Extract the [x, y] coordinate from the center of the cell holding the provided text.  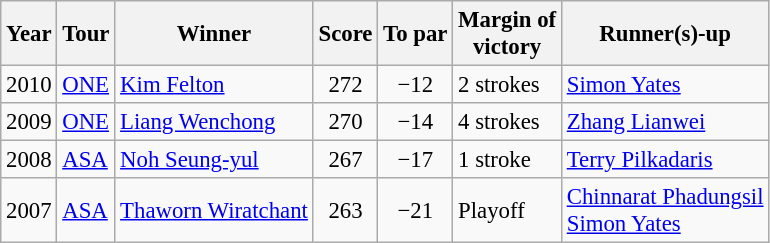
Zhang Lianwei [664, 122]
2007 [29, 210]
Tour [86, 34]
272 [346, 85]
Playoff [508, 210]
Liang Wenchong [214, 122]
−12 [416, 85]
Runner(s)-up [664, 34]
4 strokes [508, 122]
Terry Pilkadaris [664, 160]
2 strokes [508, 85]
2008 [29, 160]
Thaworn Wiratchant [214, 210]
Kim Felton [214, 85]
To par [416, 34]
Winner [214, 34]
Year [29, 34]
Margin ofvictory [508, 34]
267 [346, 160]
−17 [416, 160]
1 stroke [508, 160]
−21 [416, 210]
2010 [29, 85]
Noh Seung-yul [214, 160]
Score [346, 34]
263 [346, 210]
−14 [416, 122]
270 [346, 122]
Chinnarat Phadungsil Simon Yates [664, 210]
2009 [29, 122]
Simon Yates [664, 85]
